For the text-containing cell, return its midpoint in (X, Y) coordinate format. 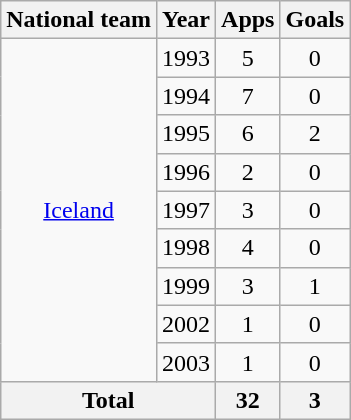
1997 (186, 210)
2002 (186, 324)
5 (248, 58)
National team (79, 20)
1994 (186, 96)
Year (186, 20)
32 (248, 400)
Iceland (79, 210)
7 (248, 96)
Goals (315, 20)
2003 (186, 362)
1998 (186, 248)
1999 (186, 286)
6 (248, 134)
1995 (186, 134)
4 (248, 248)
Total (108, 400)
1993 (186, 58)
1996 (186, 172)
Apps (248, 20)
